Extract the (X, Y) coordinate from the center of the cell holding the provided text.  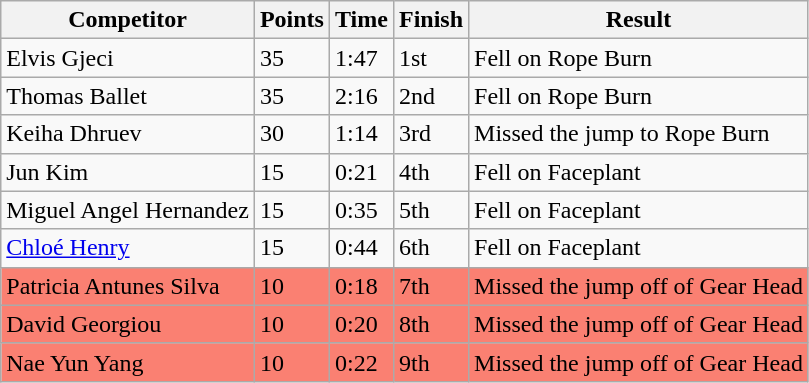
Missed the jump to Rope Burn (639, 134)
7th (430, 286)
9th (430, 362)
David Georgiou (128, 324)
Points (292, 20)
3rd (430, 134)
Thomas Ballet (128, 96)
1:14 (361, 134)
8th (430, 324)
Competitor (128, 20)
0:18 (361, 286)
Patricia Antunes Silva (128, 286)
0:44 (361, 248)
Chloé Henry (128, 248)
Finish (430, 20)
6th (430, 248)
1st (430, 58)
Nae Yun Yang (128, 362)
Time (361, 20)
30 (292, 134)
4th (430, 172)
Jun Kim (128, 172)
0:21 (361, 172)
Result (639, 20)
2:16 (361, 96)
0:20 (361, 324)
2nd (430, 96)
0:35 (361, 210)
0:22 (361, 362)
Miguel Angel Hernandez (128, 210)
Keiha Dhruev (128, 134)
5th (430, 210)
1:47 (361, 58)
Elvis Gjeci (128, 58)
